Extract the [x, y] coordinate from the center of the cell holding the provided text.  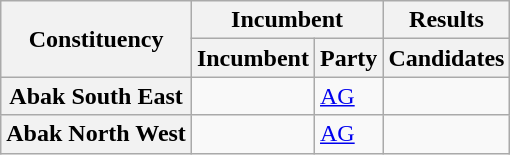
Abak North West [96, 134]
Abak South East [96, 96]
Constituency [96, 39]
Candidates [446, 58]
Results [446, 20]
Party [348, 58]
